Determine the (x, y) coordinate at the center of the cell enclosing the given text.  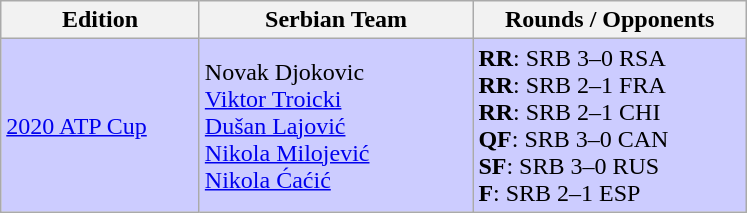
RR: SRB 3–0 RSARR: SRB 2–1 FRARR: SRB 2–1 CHIQF: SRB 3–0 CANSF: SRB 3–0 RUS F: SRB 2–1 ESP (610, 126)
Edition (100, 20)
Rounds / Opponents (610, 20)
Novak DjokovicViktor TroickiDušan LajovićNikola MilojevićNikola Ćaćić (336, 126)
2020 ATP Cup (100, 126)
Serbian Team (336, 20)
